For the text-containing cell, return its midpoint in [x, y] coordinate format. 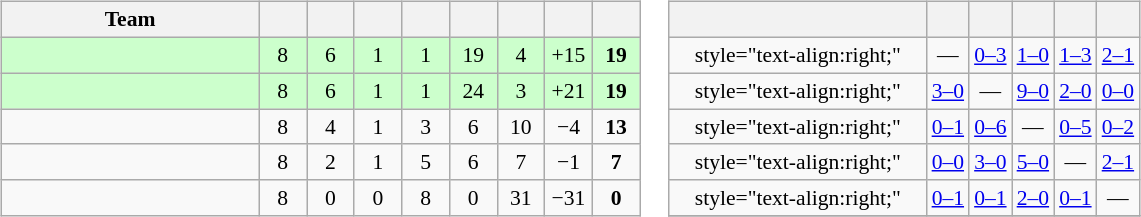
1–0 [1034, 55]
0–3 [990, 55]
0–6 [990, 127]
24 [473, 91]
1–3 [1076, 55]
10 [521, 127]
−4 [569, 127]
13 [616, 127]
−1 [569, 162]
+21 [569, 91]
2 [330, 162]
−31 [569, 198]
31 [521, 198]
5 [426, 162]
0–2 [1118, 127]
5–0 [1034, 162]
9–0 [1034, 91]
Team [130, 20]
+15 [569, 55]
0–5 [1076, 127]
